Detect which cell encompasses the target text, then output its [x, y] center coordinate. 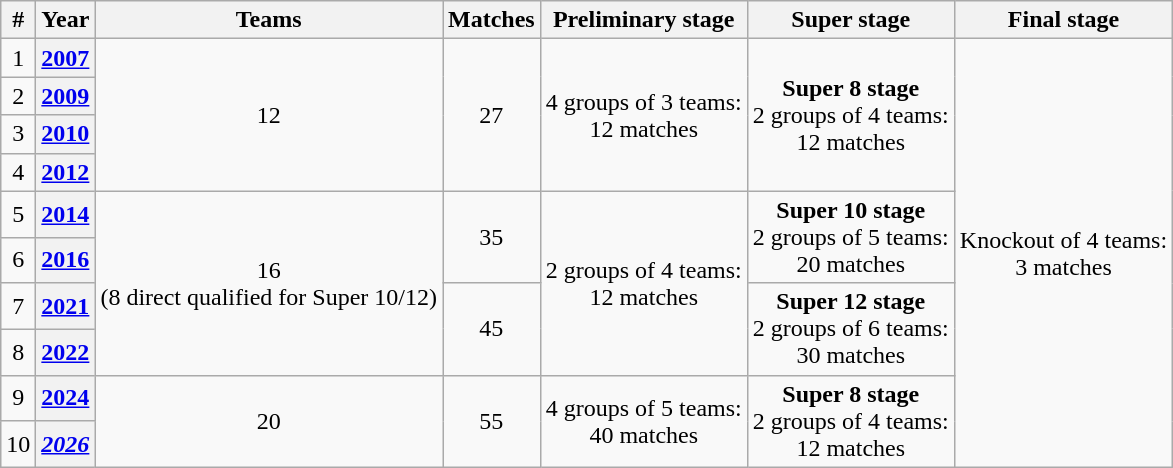
2014 [66, 214]
4 groups of 3 teams:12 matches [644, 115]
27 [491, 115]
3 [18, 134]
Super stage [850, 20]
2016 [66, 260]
16(8 direct qualified for Super 10/12) [269, 283]
Year [66, 20]
2010 [66, 134]
2026 [66, 444]
45 [491, 329]
2009 [66, 96]
2007 [66, 58]
6 [18, 260]
4 [18, 172]
Teams [269, 20]
1 [18, 58]
Super 10 stage2 groups of 5 teams:20 matches [850, 237]
55 [491, 421]
8 [18, 352]
12 [269, 115]
2012 [66, 172]
2 groups of 4 teams:12 matches [644, 283]
2 [18, 96]
Final stage [1063, 20]
2024 [66, 398]
2022 [66, 352]
10 [18, 444]
Knockout of 4 teams:3 matches [1063, 253]
9 [18, 398]
2021 [66, 306]
7 [18, 306]
35 [491, 237]
Super 12 stage2 groups of 6 teams:30 matches [850, 329]
Matches [491, 20]
5 [18, 214]
# [18, 20]
20 [269, 421]
4 groups of 5 teams:40 matches [644, 421]
Preliminary stage [644, 20]
